Return the [x, y] coordinate for the center point of the cell that contains the specified text.  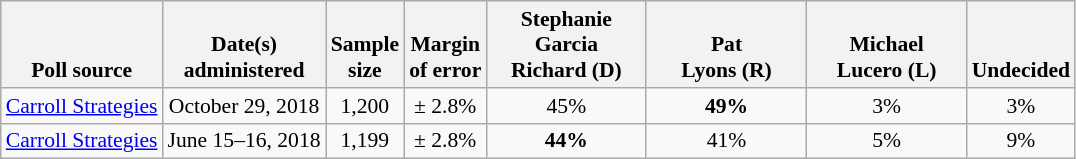
44% [566, 141]
45% [566, 106]
PatLyons (R) [726, 44]
Marginof error [445, 44]
Poll source [82, 44]
1,200 [365, 106]
Stephanie GarciaRichard (D) [566, 44]
49% [726, 106]
9% [1021, 141]
41% [726, 141]
Undecided [1021, 44]
1,199 [365, 141]
Samplesize [365, 44]
MichaelLucero (L) [887, 44]
Date(s)administered [244, 44]
5% [887, 141]
October 29, 2018 [244, 106]
June 15–16, 2018 [244, 141]
